Detect which cell encompasses the target text, then output its (x, y) center coordinate. 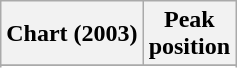
Peakposition (189, 34)
Chart (2003) (72, 34)
